Capture the cell that displays the provided text and extract its [x, y] central coordinate. 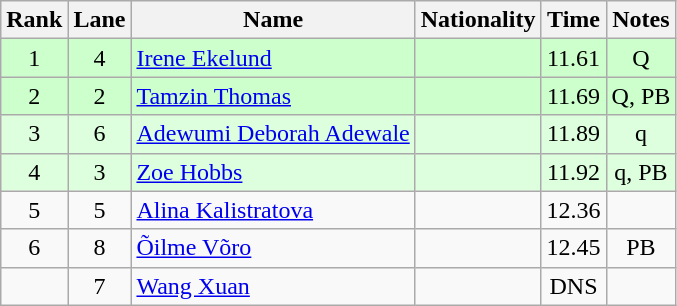
q [641, 134]
8 [100, 248]
11.69 [574, 96]
Adewumi Deborah Adewale [273, 134]
q, PB [641, 172]
Name [273, 20]
11.61 [574, 58]
12.45 [574, 248]
DNS [574, 286]
11.89 [574, 134]
Irene Ekelund [273, 58]
PB [641, 248]
1 [34, 58]
Wang Xuan [273, 286]
Q [641, 58]
Rank [34, 20]
Q, PB [641, 96]
Alina Kalistratova [273, 210]
11.92 [574, 172]
Zoe Hobbs [273, 172]
Õilme Võro [273, 248]
Notes [641, 20]
Time [574, 20]
12.36 [574, 210]
7 [100, 286]
Nationality [478, 20]
Lane [100, 20]
Tamzin Thomas [273, 96]
